Return the [X, Y] coordinate for the center point of the cell that contains the specified text.  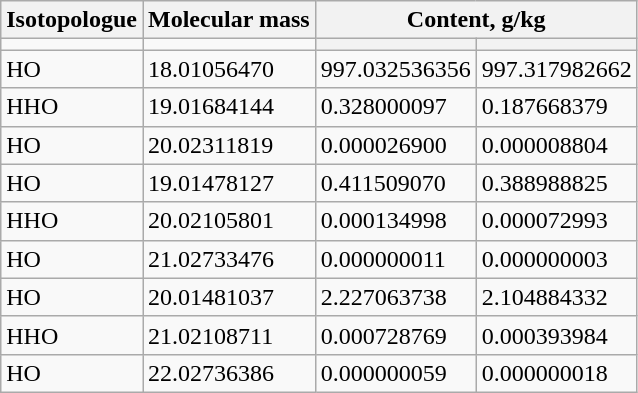
Content, g/kg [476, 20]
22.02736386 [228, 373]
0.000728769 [396, 335]
0.000000003 [556, 259]
18.01056470 [228, 69]
0.388988825 [556, 183]
Molecular mass [228, 20]
19.01684144 [228, 107]
0.000072993 [556, 221]
20.01481037 [228, 297]
21.02733476 [228, 259]
Isotopologue [72, 20]
997.317982662 [556, 69]
2.104884332 [556, 297]
20.02311819 [228, 145]
21.02108711 [228, 335]
0.000008804 [556, 145]
0.000000011 [396, 259]
19.01478127 [228, 183]
0.328000097 [396, 107]
0.000026900 [396, 145]
0.000134998 [396, 221]
997.032536356 [396, 69]
0.000393984 [556, 335]
0.000000018 [556, 373]
2.227063738 [396, 297]
0.411509070 [396, 183]
0.187668379 [556, 107]
0.000000059 [396, 373]
20.02105801 [228, 221]
